Provide the (x, y) coordinate of the cell's center where the given text is located.  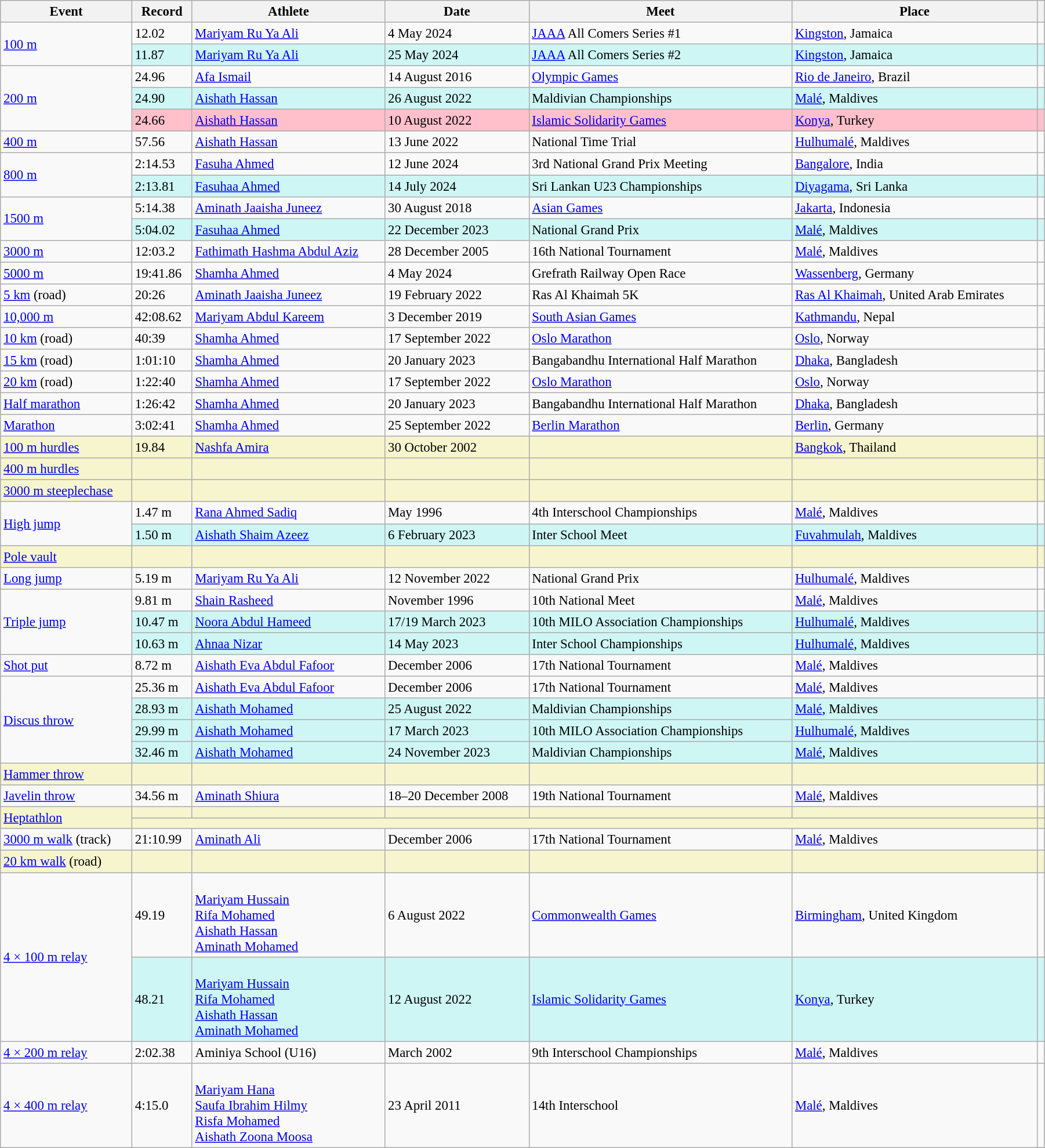
13 June 2022 (457, 142)
Javelin throw (66, 796)
Rio de Janeiro, Brazil (915, 77)
5000 m (66, 273)
1.50 m (162, 535)
Heptathlon (66, 818)
23 April 2011 (457, 1105)
Birmingham, United Kingdom (915, 915)
Hammer throw (66, 775)
JAAA All Comers Series #1 (661, 34)
22 December 2023 (457, 230)
Ras Al Khaimah 5K (661, 295)
9.81 m (162, 600)
14th Interschool (661, 1105)
12.02 (162, 34)
49.19 (162, 915)
Record (162, 12)
6 February 2023 (457, 535)
17 March 2023 (457, 731)
Fathimath Hashma Abdul Aziz (289, 251)
24.66 (162, 121)
10,000 m (66, 317)
Noora Abdul Hameed (289, 622)
Event (66, 12)
19th National Tournament (661, 796)
24.90 (162, 99)
Commonwealth Games (661, 915)
Pole vault (66, 557)
100 m (66, 44)
30 August 2018 (457, 208)
8.72 m (162, 666)
21:10.99 (162, 840)
1500 m (66, 218)
2:02.38 (162, 1052)
3000 m walk (track) (66, 840)
15 km (road) (66, 360)
4 × 400 m relay (66, 1105)
Berlin, Germany (915, 426)
March 2002 (457, 1052)
25 September 2022 (457, 426)
Mariyam Abdul Kareem (289, 317)
5.19 m (162, 578)
3000 m steeplechase (66, 491)
Asian Games (661, 208)
1:22:40 (162, 382)
40:39 (162, 339)
November 1996 (457, 600)
South Asian Games (661, 317)
Berlin Marathon (661, 426)
18–20 December 2008 (457, 796)
Diyagama, Sri Lanka (915, 186)
1:01:10 (162, 360)
May 1996 (457, 513)
5:04.02 (162, 230)
19 February 2022 (457, 295)
100 m hurdles (66, 448)
Grefrath Railway Open Race (661, 273)
Inter School Championships (661, 644)
Discus throw (66, 720)
24.96 (162, 77)
10 August 2022 (457, 121)
28 December 2005 (457, 251)
5 km (road) (66, 295)
Shain Rasheed (289, 600)
Ras Al Khaimah, United Arab Emirates (915, 295)
Athlete (289, 12)
3:02:41 (162, 426)
12 August 2022 (457, 999)
12 June 2024 (457, 164)
Half marathon (66, 404)
Nashfa Amira (289, 448)
25.36 m (162, 687)
12:03.2 (162, 251)
30 October 2002 (457, 448)
14 May 2023 (457, 644)
20 km (road) (66, 382)
10.47 m (162, 622)
4th Interschool Championships (661, 513)
Place (915, 12)
Afa Ismail (289, 77)
Shot put (66, 666)
400 m (66, 142)
Rana Ahmed Sadiq (289, 513)
17/19 March 2023 (457, 622)
Fasuha Ahmed (289, 164)
14 August 2016 (457, 77)
JAAA All Comers Series #2 (661, 55)
Ahnaa Nizar (289, 644)
25 May 2024 (457, 55)
11.87 (162, 55)
25 August 2022 (457, 709)
9th Interschool Championships (661, 1052)
4 × 100 m relay (66, 957)
32.46 m (162, 753)
2:13.81 (162, 186)
Date (457, 12)
19:41.86 (162, 273)
800 m (66, 175)
Sri Lankan U23 Championships (661, 186)
34.56 m (162, 796)
3 December 2019 (457, 317)
Kathmandu, Nepal (915, 317)
5:14.38 (162, 208)
48.21 (162, 999)
10th National Meet (661, 600)
National Time Trial (661, 142)
12 November 2022 (457, 578)
29.99 m (162, 731)
24 November 2023 (457, 753)
4 × 200 m relay (66, 1052)
14 July 2024 (457, 186)
1:26:42 (162, 404)
42:08.62 (162, 317)
26 August 2022 (457, 99)
Olympic Games (661, 77)
Fuvahmulah, Maldives (915, 535)
Meet (661, 12)
High jump (66, 524)
10 km (road) (66, 339)
Marathon (66, 426)
Aminath Shiura (289, 796)
Aminath Ali (289, 840)
1.47 m (162, 513)
Aishath Shaim Azeez (289, 535)
3rd National Grand Prix Meeting (661, 164)
Wassenberg, Germany (915, 273)
6 August 2022 (457, 915)
Mariyam HanaSaufa Ibrahim HilmyRisfa MohamedAishath Zoona Moosa (289, 1105)
20 km walk (road) (66, 862)
Jakarta, Indonesia (915, 208)
400 m hurdles (66, 469)
16th National Tournament (661, 251)
20:26 (162, 295)
19.84 (162, 448)
2:14.53 (162, 164)
Bangkok, Thailand (915, 448)
3000 m (66, 251)
Triple jump (66, 622)
10.63 m (162, 644)
28.93 m (162, 709)
57.56 (162, 142)
Bangalore, India (915, 164)
Long jump (66, 578)
Aminiya School (U16) (289, 1052)
4:15.0 (162, 1105)
200 m (66, 99)
Inter School Meet (661, 535)
